Capture the cell that displays the provided text and extract its [x, y] central coordinate. 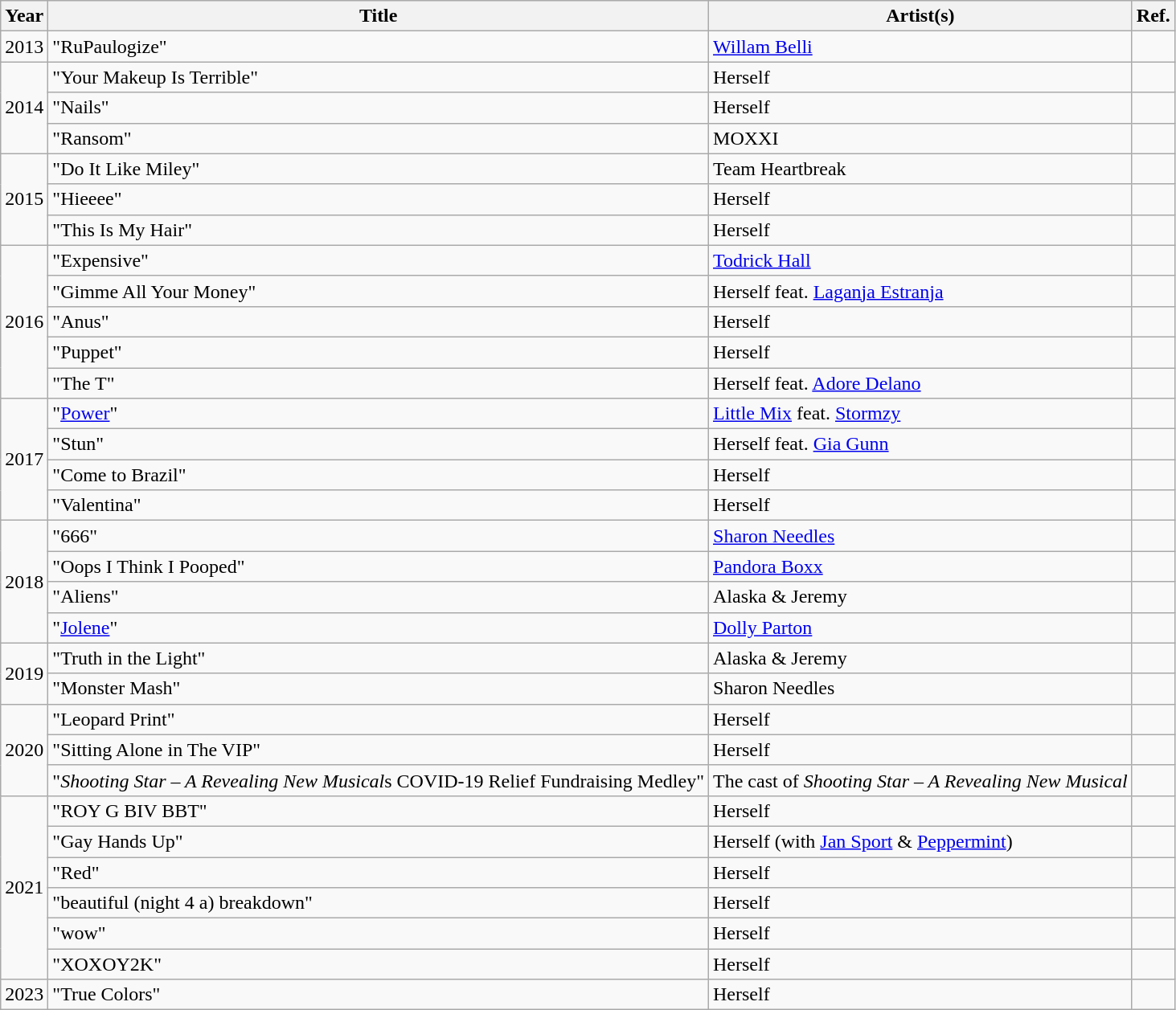
"Gimme All Your Money" [379, 291]
"Ransom" [379, 138]
2018 [24, 582]
"Your Makeup Is Terrible" [379, 77]
Team Heartbreak [921, 169]
2017 [24, 460]
"Expensive" [379, 260]
"Anus" [379, 321]
"This Is My Hair" [379, 230]
"wow" [379, 934]
2014 [24, 108]
"Do It Like Miley" [379, 169]
Year [24, 16]
"Monster Mash" [379, 689]
"beautiful (night 4 a) breakdown" [379, 903]
Artist(s) [921, 16]
"True Colors" [379, 995]
"Leopard Print" [379, 719]
Todrick Hall [921, 260]
"666" [379, 536]
2013 [24, 47]
Title [379, 16]
Herself feat. Gia Gunn [921, 444]
2023 [24, 995]
"Sitting Alone in The VIP" [379, 750]
Little Mix feat. Stormzy [921, 414]
2020 [24, 750]
Willam Belli [921, 47]
"Power" [379, 414]
Pandora Boxx [921, 566]
Herself feat. Adore Delano [921, 383]
2019 [24, 673]
2015 [24, 199]
2021 [24, 887]
"Oops I Think I Pooped" [379, 566]
"Red" [379, 872]
"The T" [379, 383]
"Valentina" [379, 505]
Herself feat. Laganja Estranja [921, 291]
"ROY G BIV BBT" [379, 811]
MOXXI [921, 138]
"Jolene" [379, 628]
"Shooting Star – A Revealing New Musicals COVID-19 Relief Fundraising Medley" [379, 780]
"Truth in the Light" [379, 658]
Ref. [1153, 16]
"Stun" [379, 444]
"Come to Brazil" [379, 475]
2016 [24, 321]
Herself (with Jan Sport & Peppermint) [921, 841]
"RuPaulogize" [379, 47]
"Nails" [379, 108]
"Hieeee" [379, 199]
"XOXOY2K" [379, 964]
"Aliens" [379, 597]
"Puppet" [379, 352]
Dolly Parton [921, 628]
"Gay Hands Up" [379, 841]
The cast of Shooting Star – A Revealing New Musical [921, 780]
